From the cell containing the given text, extract its center point as (x, y) coordinate. 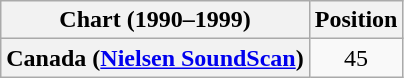
45 (356, 58)
Canada (Nielsen SoundScan) (155, 58)
Chart (1990–1999) (155, 20)
Position (356, 20)
